Locate the cell with the specified text and output its [x, y] center coordinate. 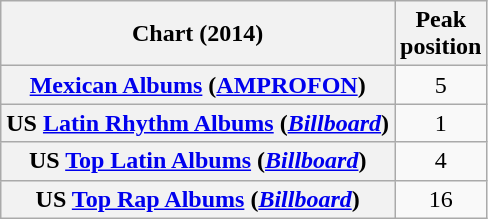
Mexican Albums (AMPROFON) [198, 85]
Peakposition [441, 34]
US Top Latin Albums (Billboard) [198, 161]
1 [441, 123]
Chart (2014) [198, 34]
US Latin Rhythm Albums (Billboard) [198, 123]
5 [441, 85]
16 [441, 199]
US Top Rap Albums (Billboard) [198, 199]
4 [441, 161]
